Provide the (x, y) coordinate of the cell's center where the given text is located.  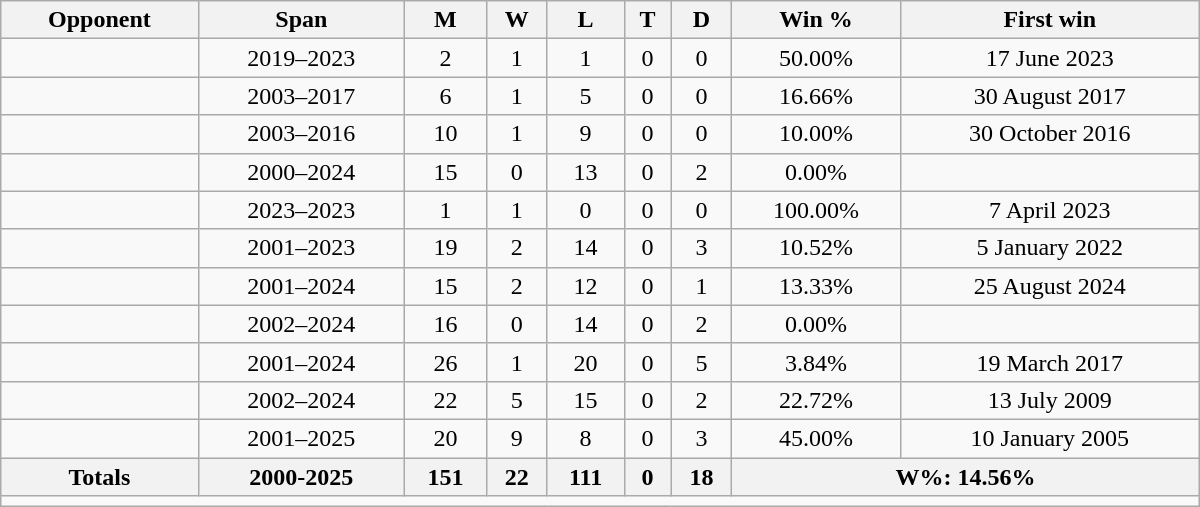
16.66% (816, 96)
2001–2025 (302, 438)
13 July 2009 (1050, 400)
13.33% (816, 286)
50.00% (816, 58)
30 August 2017 (1050, 96)
W (516, 20)
13 (586, 172)
2003–2016 (302, 134)
Totals (100, 477)
16 (446, 324)
10 (446, 134)
19 March 2017 (1050, 362)
2000–2024 (302, 172)
111 (586, 477)
5 January 2022 (1050, 248)
2001–2023 (302, 248)
10 January 2005 (1050, 438)
W%: 14.56% (966, 477)
10.52% (816, 248)
100.00% (816, 210)
45.00% (816, 438)
T (648, 20)
19 (446, 248)
7 April 2023 (1050, 210)
L (586, 20)
2000-2025 (302, 477)
26 (446, 362)
2003–2017 (302, 96)
12 (586, 286)
18 (702, 477)
6 (446, 96)
151 (446, 477)
M (446, 20)
Win % (816, 20)
17 June 2023 (1050, 58)
2023–2023 (302, 210)
2019–2023 (302, 58)
8 (586, 438)
30 October 2016 (1050, 134)
25 August 2024 (1050, 286)
3.84% (816, 362)
Opponent (100, 20)
Span (302, 20)
First win (1050, 20)
22.72% (816, 400)
10.00% (816, 134)
D (702, 20)
